Locate the cell with the specified text and output its (X, Y) center coordinate. 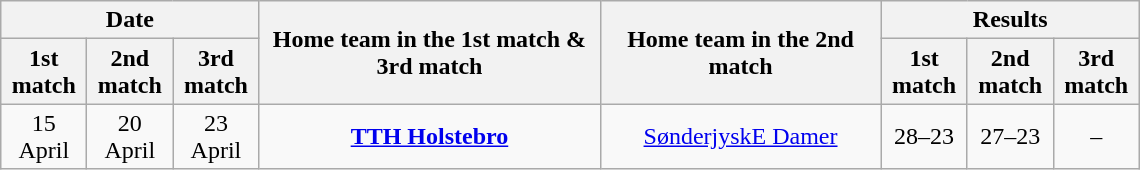
– (1096, 136)
Date (130, 20)
TTH Holstebro (430, 136)
SønderjyskE Damer (740, 136)
Results (1010, 20)
15 April (44, 136)
Home team in the 1st match & 3rd match (430, 52)
Home team in the 2nd match (740, 52)
23 April (216, 136)
28–23 (924, 136)
20 April (130, 136)
27–23 (1010, 136)
